Find where the given text appears and provide that cell's center as [X, Y] coordinate. 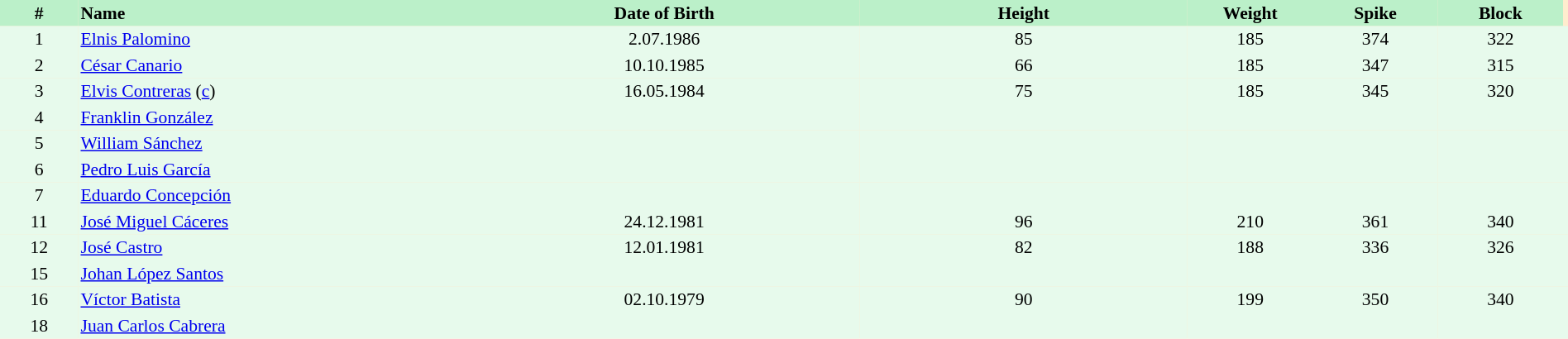
82 [1024, 248]
Víctor Batista [273, 299]
6 [39, 169]
3 [39, 91]
4 [39, 117]
Block [1500, 13]
2.07.1986 [664, 40]
Juan Carlos Cabrera [273, 326]
85 [1024, 40]
7 [39, 195]
José Miguel Cáceres [273, 222]
5 [39, 144]
Johan López Santos [273, 274]
12 [39, 248]
José Castro [273, 248]
96 [1024, 222]
Pedro Luis García [273, 169]
188 [1250, 248]
347 [1374, 65]
66 [1024, 65]
William Sánchez [273, 144]
1 [39, 40]
322 [1500, 40]
Elnis Palomino [273, 40]
326 [1500, 248]
Name [273, 13]
15 [39, 274]
César Canario [273, 65]
75 [1024, 91]
Height [1024, 13]
18 [39, 326]
Eduardo Concepción [273, 195]
24.12.1981 [664, 222]
16 [39, 299]
Date of Birth [664, 13]
320 [1500, 91]
315 [1500, 65]
Franklin González [273, 117]
374 [1374, 40]
02.10.1979 [664, 299]
# [39, 13]
2 [39, 65]
345 [1374, 91]
10.10.1985 [664, 65]
210 [1250, 222]
361 [1374, 222]
350 [1374, 299]
Spike [1374, 13]
Elvis Contreras (c) [273, 91]
11 [39, 222]
12.01.1981 [664, 248]
16.05.1984 [664, 91]
199 [1250, 299]
90 [1024, 299]
Weight [1250, 13]
336 [1374, 248]
